Pinpoint the cell where the given text exists, returning its [X, Y] midpoint coordinate. 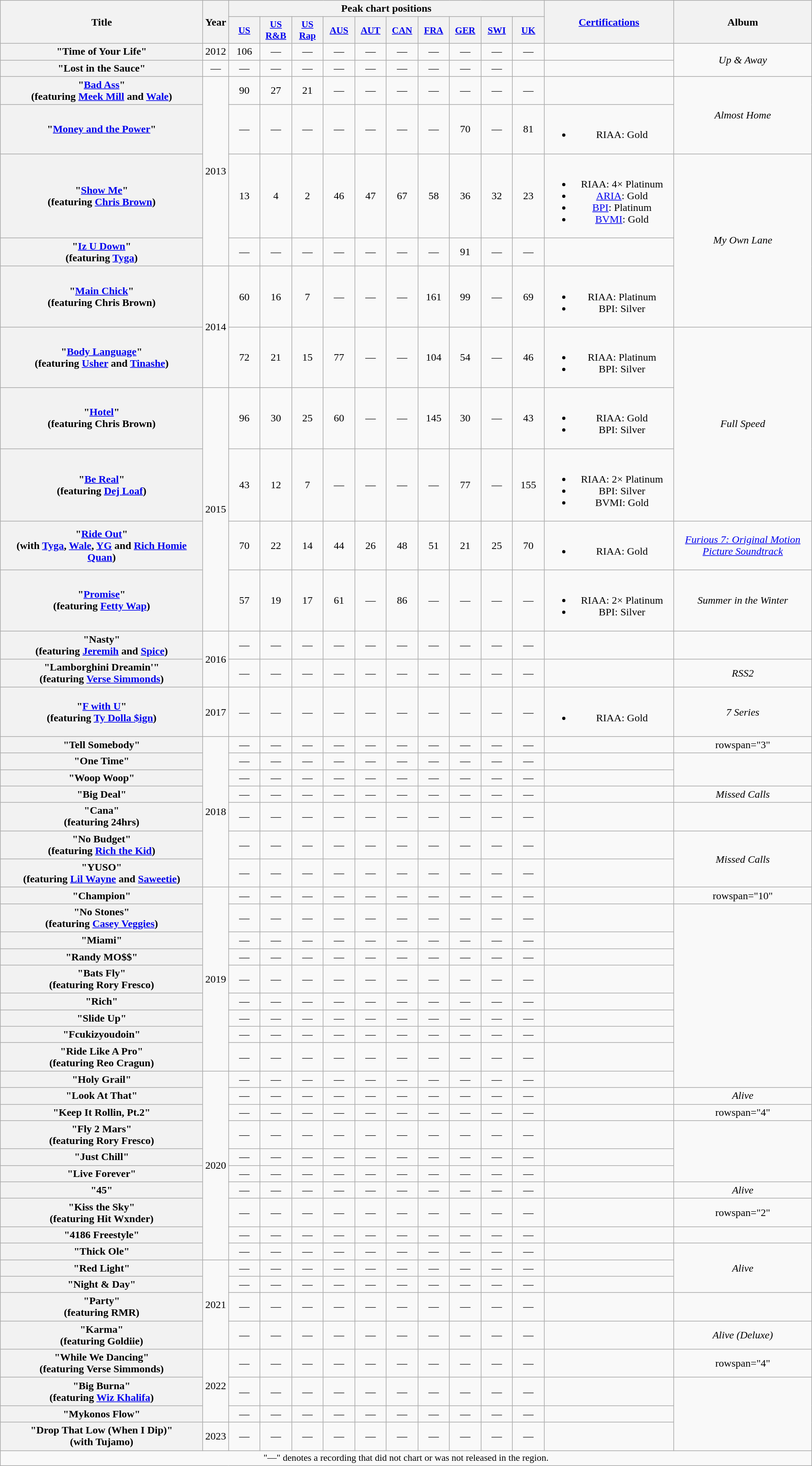
67 [403, 196]
22 [276, 546]
54 [465, 357]
USR&B [276, 30]
"Main Chick"(featuring Chris Brown) [101, 296]
2023 [216, 1436]
"Champion" [101, 895]
"Ride Like A Pro" (featuring Reo Cragun) [101, 1057]
"Time of Your Life" [101, 52]
rowspan="2" [743, 1213]
96 [245, 418]
"—" denotes a recording that did not chart or was not released in the region. [406, 1458]
"Be Real"(featuring Dej Loaf) [101, 485]
"Keep It Rollin, Pt.2" [101, 1112]
19 [276, 601]
FRA [434, 30]
44 [339, 546]
SWI [497, 30]
"Live Forever" [101, 1173]
"Hotel"(featuring Chris Brown) [101, 418]
15 [307, 357]
AUT [370, 30]
"Lost in the Sauce" [101, 68]
27 [276, 90]
69 [528, 296]
104 [434, 357]
Title [101, 22]
"Nasty"(featuring Jeremih and Spice) [101, 645]
Year [216, 22]
51 [434, 546]
"Woop Woop" [101, 778]
2012 [216, 52]
Full Speed [743, 424]
"Big Deal" [101, 794]
90 [245, 90]
Alive (Deluxe) [743, 1335]
57 [245, 601]
47 [370, 196]
7 Series [743, 712]
14 [307, 546]
RIAA: GoldBPI: Silver [609, 418]
155 [528, 485]
4 [276, 196]
"Just Chill" [101, 1157]
rowspan="10" [743, 895]
"Show Me"(featuring Chris Brown) [101, 196]
"Randy MO$$" [101, 957]
2018 [216, 812]
"One Time" [101, 761]
"Big Burna" (featuring Wiz Khalifa) [101, 1391]
2014 [216, 327]
"No Stones" (featuring Casey Veggies) [101, 917]
"Cana" (featuring 24hrs) [101, 817]
"Holy Grail" [101, 1079]
"Party" (featuring RMR) [101, 1307]
2021 [216, 1304]
72 [245, 357]
Almost Home [743, 115]
"No Budget" (featuring Rich the Kid) [101, 845]
23 [528, 196]
"Fcukizyoudoin" [101, 1035]
16 [276, 296]
36 [465, 196]
99 [465, 296]
145 [434, 418]
"Thick Ole" [101, 1251]
58 [434, 196]
"F with U"(featuring Ty Dolla $ign) [101, 712]
Summer in the Winter [743, 601]
My Own Lane [743, 240]
US [245, 30]
61 [339, 601]
"Bad Ass"(featuring Meek Mill and Wale) [101, 90]
161 [434, 296]
2013 [216, 171]
rowspan="3" [743, 745]
RIAA: 4× PlatinumARIA: GoldBPI: PlatinumBVMI: Gold [609, 196]
2 [307, 196]
"Karma" (featuring Goldiie) [101, 1335]
32 [497, 196]
"While We Dancing" (featuring Verse Simmonds) [101, 1364]
2019 [216, 979]
"Miami" [101, 940]
2015 [216, 509]
2017 [216, 712]
Certifications [609, 22]
26 [370, 546]
"Slide Up" [101, 1018]
"Body Language"(featuring Usher and Tinashe) [101, 357]
"Money and the Power" [101, 129]
"Kiss the Sky" (featuring Hit Wxnder) [101, 1213]
81 [528, 129]
"Ride Out"(with Tyga, Wale, YG and Rich Homie Quan) [101, 546]
12 [276, 485]
86 [403, 601]
"Bats Fly" (featuring Rory Fresco) [101, 979]
"Iz U Down"(featuring Tyga) [101, 252]
2016 [216, 659]
CAN [403, 30]
Album [743, 22]
"4186 Freestyle" [101, 1235]
"YUSO" (featuring Lil Wayne and Saweetie) [101, 873]
GER [465, 30]
"Lamborghini Dreamin'" (featuring Verse Simmonds) [101, 674]
91 [465, 252]
Furious 7: Original Motion Picture Soundtrack [743, 546]
USRap [307, 30]
"45" [101, 1190]
RSS2 [743, 674]
RIAA: 2× PlatinumBPI: Silver [609, 601]
AUS [339, 30]
13 [245, 196]
"Fly 2 Mars" (featuring Rory Fresco) [101, 1134]
"Red Light" [101, 1268]
RIAA: 2× PlatinumBPI: SilverBVMI: Gold [609, 485]
Peak chart positions [386, 9]
"Drop That Low (When I Dip)" (with Tujamo) [101, 1436]
"Mykonos Flow" [101, 1414]
48 [403, 546]
Up & Away [743, 60]
"Rich" [101, 1002]
2020 [216, 1166]
106 [245, 52]
UK [528, 30]
17 [307, 601]
"Tell Somebody" [101, 745]
"Look At That" [101, 1096]
2022 [216, 1386]
"Promise"(featuring Fetty Wap) [101, 601]
"Night & Day" [101, 1285]
